Find where the given text appears and provide that cell's center as (X, Y) coordinate. 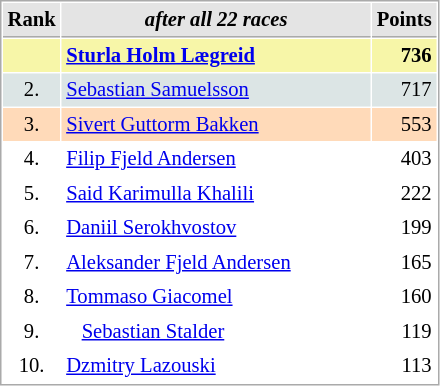
7. (32, 262)
Aleksander Fjeld Andersen (216, 262)
Tommaso Giacomel (216, 296)
Dzmitry Lazouski (216, 366)
222 (404, 194)
Sivert Guttorm Bakken (216, 124)
403 (404, 158)
Daniil Serokhvostov (216, 228)
4. (32, 158)
3. (32, 124)
160 (404, 296)
119 (404, 332)
8. (32, 296)
after all 22 races (216, 20)
Sturla Holm Lægreid (216, 56)
Sebastian Stalder (216, 332)
165 (404, 262)
113 (404, 366)
Rank (32, 20)
Said Karimulla Khalili (216, 194)
553 (404, 124)
199 (404, 228)
5. (32, 194)
6. (32, 228)
Points (404, 20)
Filip Fjeld Andersen (216, 158)
736 (404, 56)
717 (404, 90)
2. (32, 90)
9. (32, 332)
10. (32, 366)
Sebastian Samuelsson (216, 90)
